Pinpoint the cell where the given text exists, returning its (X, Y) midpoint coordinate. 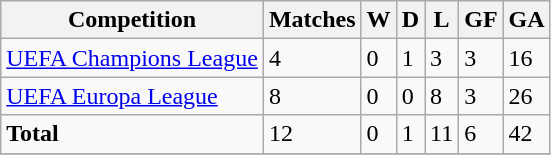
42 (526, 134)
12 (312, 134)
6 (481, 134)
L (442, 20)
D (410, 20)
Total (132, 134)
11 (442, 134)
26 (526, 96)
4 (312, 58)
16 (526, 58)
Matches (312, 20)
Competition (132, 20)
UEFA Europa League (132, 96)
W (378, 20)
GF (481, 20)
UEFA Champions League (132, 58)
GA (526, 20)
